From the cell containing the given text, extract its center point as [X, Y] coordinate. 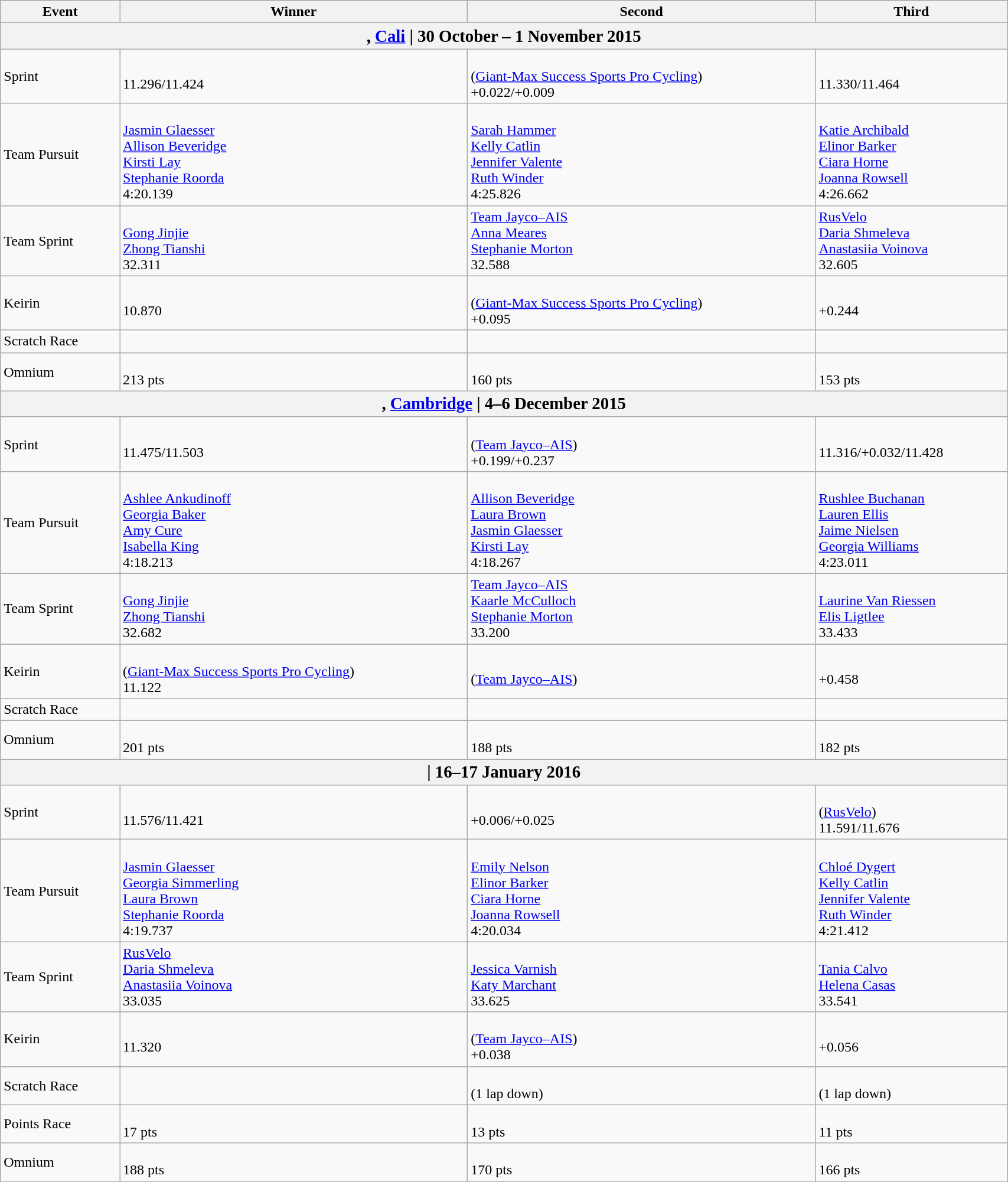
11.296/11.424 [294, 76]
Winner [294, 12]
(Team Jayco–AIS) [641, 671]
Team Jayco–AISAnna MearesStephanie Morton32.588 [641, 241]
213 pts [294, 372]
| 16–17 January 2016 [504, 772]
Third [912, 12]
Second [641, 12]
(Giant-Max Success Sports Pro Cycling)+0.095 [641, 303]
Gong JinjieZhong Tianshi32.682 [294, 608]
+0.458 [912, 671]
11.316/+0.032/11.428 [912, 444]
11 pts [912, 1124]
166 pts [912, 1162]
, Cambridge | 4–6 December 2015 [504, 404]
Jessica VarnishKaty Marchant33.625 [641, 977]
13 pts [641, 1124]
(Team Jayco–AIS)+0.038 [641, 1039]
(Team Jayco–AIS)+0.199/+0.237 [641, 444]
(Giant-Max Success Sports Pro Cycling)11.122 [294, 671]
Laurine Van RiessenElis Ligtlee33.433 [912, 608]
11.330/11.464 [912, 76]
182 pts [912, 740]
17 pts [294, 1124]
11.576/11.421 [294, 812]
Emily NelsonElinor BarkerCiara HorneJoanna Rowsell4:20.034 [641, 890]
170 pts [641, 1162]
Event [60, 12]
153 pts [912, 372]
Gong JinjieZhong Tianshi32.311 [294, 241]
Rushlee BuchananLauren EllisJaime NielsenGeorgia Williams4:23.011 [912, 522]
Katie ArchibaldElinor BarkerCiara HorneJoanna Rowsell4:26.662 [912, 155]
10.870 [294, 303]
RusVeloDaria ShmelevaAnastasiia Voinova33.035 [294, 977]
Points Race [60, 1124]
, Cali | 30 October – 1 November 2015 [504, 36]
Ashlee AnkudinoffGeorgia BakerAmy CureIsabella King4:18.213 [294, 522]
RusVeloDaria ShmelevaAnastasiia Voinova32.605 [912, 241]
+0.006/+0.025 [641, 812]
Team Jayco–AISKaarle McCullochStephanie Morton33.200 [641, 608]
+0.244 [912, 303]
Jasmin GlaesserAllison BeveridgeKirsti LayStephanie Roorda4:20.139 [294, 155]
Jasmin GlaesserGeorgia SimmerlingLaura BrownStephanie Roorda4:19.737 [294, 890]
160 pts [641, 372]
11.320 [294, 1039]
+0.056 [912, 1039]
(RusVelo)11.591/11.676 [912, 812]
Sarah HammerKelly CatlinJennifer ValenteRuth Winder4:25.826 [641, 155]
Allison BeveridgeLaura BrownJasmin GlaesserKirsti Lay4:18.267 [641, 522]
Chloé DygertKelly CatlinJennifer ValenteRuth Winder4:21.412 [912, 890]
(Giant-Max Success Sports Pro Cycling)+0.022/+0.009 [641, 76]
Tania CalvoHelena Casas33.541 [912, 977]
201 pts [294, 740]
11.475/11.503 [294, 444]
